Return (x, y) of the center of cell containing provided text 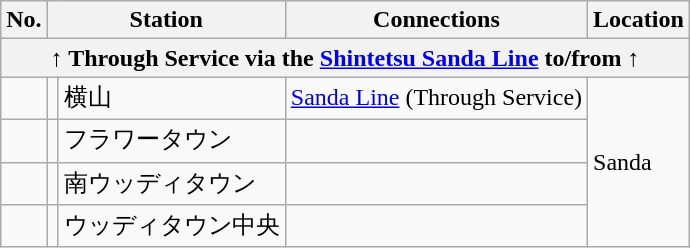
Sanda (639, 162)
Station (166, 20)
ウッディタウン中央 (172, 226)
Sanda Line (Through Service) (436, 98)
横山 (172, 98)
Connections (436, 20)
Location (639, 20)
↑ Through Service via the Shintetsu Sanda Line to/from ↑ (346, 58)
南ウッディタウン (172, 184)
フラワータウン (172, 140)
No. (24, 20)
